Detect which cell encompasses the target text, then output its (X, Y) center coordinate. 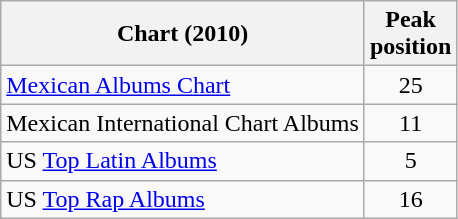
Mexican International Chart Albums (183, 123)
US Top Latin Albums (183, 161)
Mexican Albums Chart (183, 85)
11 (410, 123)
Chart (2010) (183, 34)
5 (410, 161)
16 (410, 199)
25 (410, 85)
Peakposition (410, 34)
US Top Rap Albums (183, 199)
